From the cell containing the given text, extract its center point as [X, Y] coordinate. 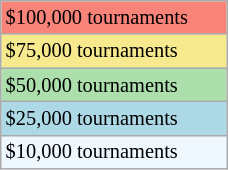
$10,000 tournaments [114, 152]
$50,000 tournaments [114, 85]
$25,000 tournaments [114, 118]
$100,000 tournaments [114, 17]
$75,000 tournaments [114, 51]
